Return [X, Y] of the center of cell containing provided text 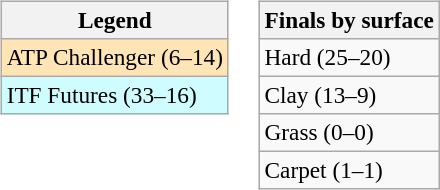
Legend [114, 20]
Finals by surface [349, 20]
ITF Futures (33–16) [114, 95]
Carpet (1–1) [349, 171]
ATP Challenger (6–14) [114, 57]
Grass (0–0) [349, 133]
Hard (25–20) [349, 57]
Clay (13–9) [349, 95]
